Extract the [x, y] coordinate from the center of the cell holding the provided text.  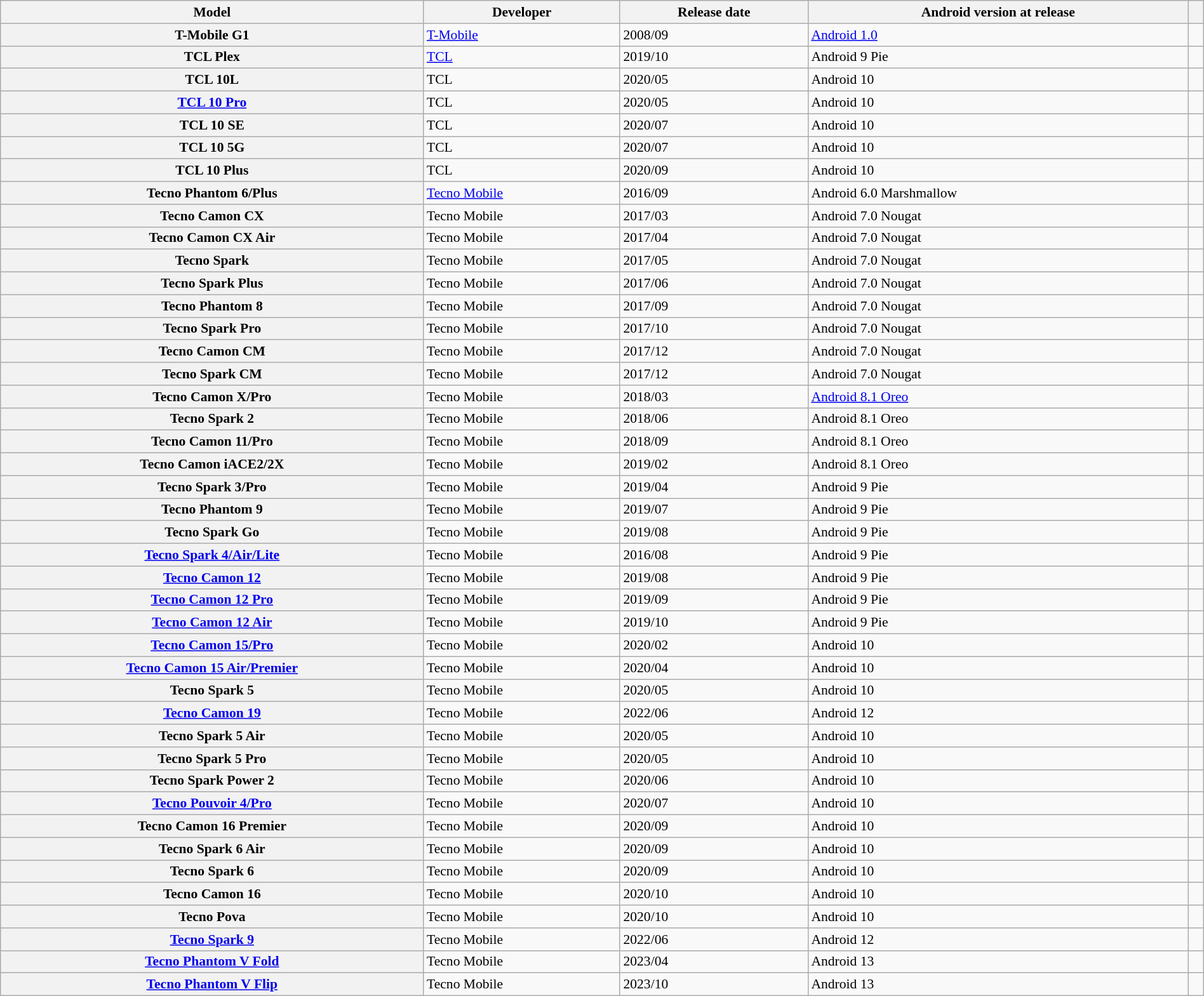
Tecno Camon CM [212, 352]
Release date [714, 12]
2017/09 [714, 306]
Tecno Camon iACE2/2X [212, 465]
TCL 10 5G [212, 148]
TCL Plex [212, 57]
Tecno Spark [212, 261]
Tecno Spark 3/Pro [212, 487]
Tecno Camon CX [212, 216]
2023/04 [714, 962]
T-Mobile [522, 35]
2019/02 [714, 465]
Tecno Camon 12 Pro [212, 600]
2020/04 [714, 668]
2017/03 [714, 216]
Tecno Spark 6 [212, 872]
Tecno Camon 15 Air/Premier [212, 668]
TCL 10 SE [212, 125]
T-Mobile G1 [212, 35]
2020/06 [714, 781]
Tecno Spark Power 2 [212, 781]
Tecno Phantom 6/Plus [212, 193]
Tecno Spark Plus [212, 284]
Tecno Camon 11/Pro [212, 442]
Tecno Phantom V Flip [212, 985]
Model [212, 12]
2018/09 [714, 442]
Android version at release [998, 12]
Tecno Camon 16 [212, 894]
2019/04 [714, 487]
2017/10 [714, 329]
2017/04 [714, 238]
Developer [522, 12]
Tecno Spark 2 [212, 419]
Tecno Camon CX Air [212, 238]
2020/02 [714, 646]
Tecno Spark 6 Air [212, 849]
Tecno Pova [212, 917]
2016/08 [714, 555]
Tecno Camon 19 [212, 714]
Tecno Spark 5 Air [212, 736]
Android 1.0 [998, 35]
2017/05 [714, 261]
2016/09 [714, 193]
2017/06 [714, 284]
2008/09 [714, 35]
2019/07 [714, 510]
Tecno Spark Pro [212, 329]
Tecno Camon 16 Premier [212, 827]
2018/03 [714, 397]
TCL 10 Plus [212, 171]
Tecno Phantom V Fold [212, 962]
Tecno Pouvoir 4/Pro [212, 804]
2018/06 [714, 419]
Tecno Spark Go [212, 533]
Tecno Camon 15/Pro [212, 646]
Tecno Spark 5 [212, 691]
Tecno Spark 4/Air/Lite [212, 555]
2023/10 [714, 985]
Tecno Phantom 8 [212, 306]
Tecno Spark 9 [212, 940]
Tecno Camon 12 Air [212, 623]
Tecno Camon 12 [212, 578]
TCL 10L [212, 80]
Tecno Spark CM [212, 374]
Tecno Phantom 9 [212, 510]
Tecno Spark 5 Pro [212, 759]
2019/09 [714, 600]
Tecno Camon X/Pro [212, 397]
Android 6.0 Marshmallow [998, 193]
TCL 10 Pro [212, 103]
